Output the (x, y) coordinate of the center of the cell containing the given text.  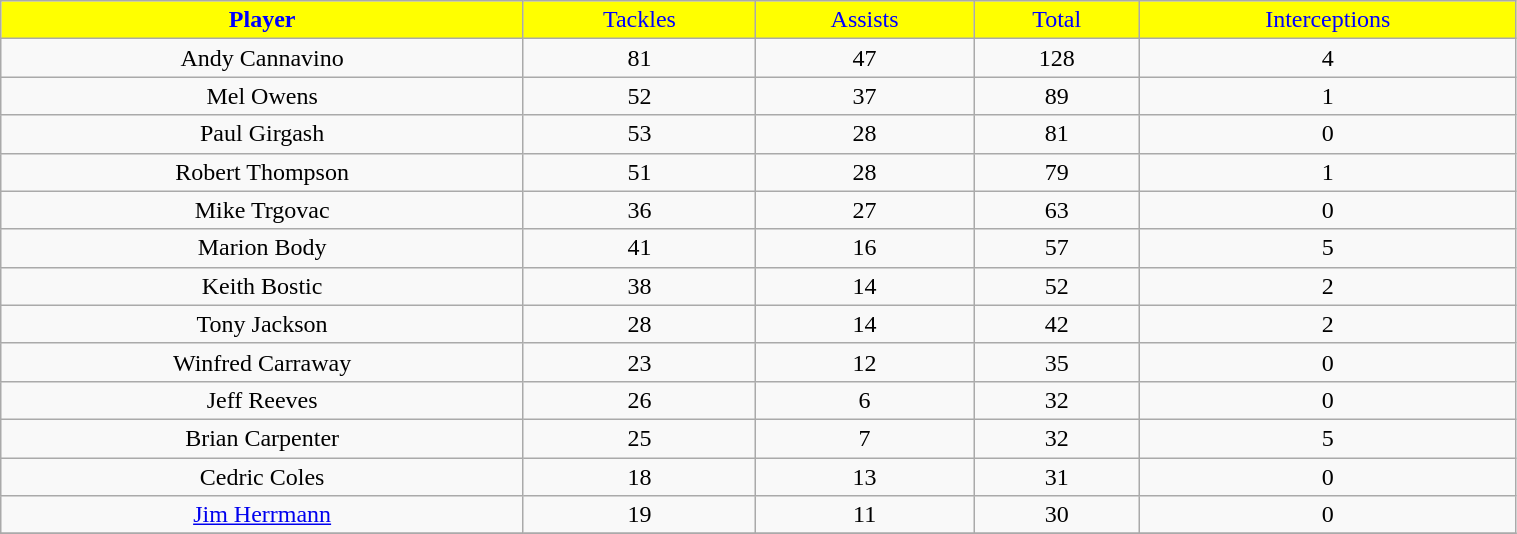
Paul Girgash (262, 134)
Tony Jackson (262, 324)
19 (639, 515)
Assists (864, 20)
16 (864, 248)
47 (864, 58)
31 (1057, 477)
27 (864, 210)
37 (864, 96)
57 (1057, 248)
89 (1057, 96)
Total (1057, 20)
Player (262, 20)
12 (864, 362)
Marion Body (262, 248)
Mel Owens (262, 96)
25 (639, 438)
128 (1057, 58)
Brian Carpenter (262, 438)
Tackles (639, 20)
Interceptions (1328, 20)
36 (639, 210)
Keith Bostic (262, 286)
Jeff Reeves (262, 400)
Robert Thompson (262, 172)
Mike Trgovac (262, 210)
35 (1057, 362)
Winfred Carraway (262, 362)
79 (1057, 172)
Andy Cannavino (262, 58)
42 (1057, 324)
Jim Herrmann (262, 515)
53 (639, 134)
41 (639, 248)
6 (864, 400)
4 (1328, 58)
30 (1057, 515)
18 (639, 477)
63 (1057, 210)
7 (864, 438)
51 (639, 172)
38 (639, 286)
26 (639, 400)
Cedric Coles (262, 477)
23 (639, 362)
13 (864, 477)
11 (864, 515)
